For the text-containing cell, return its midpoint in [X, Y] coordinate format. 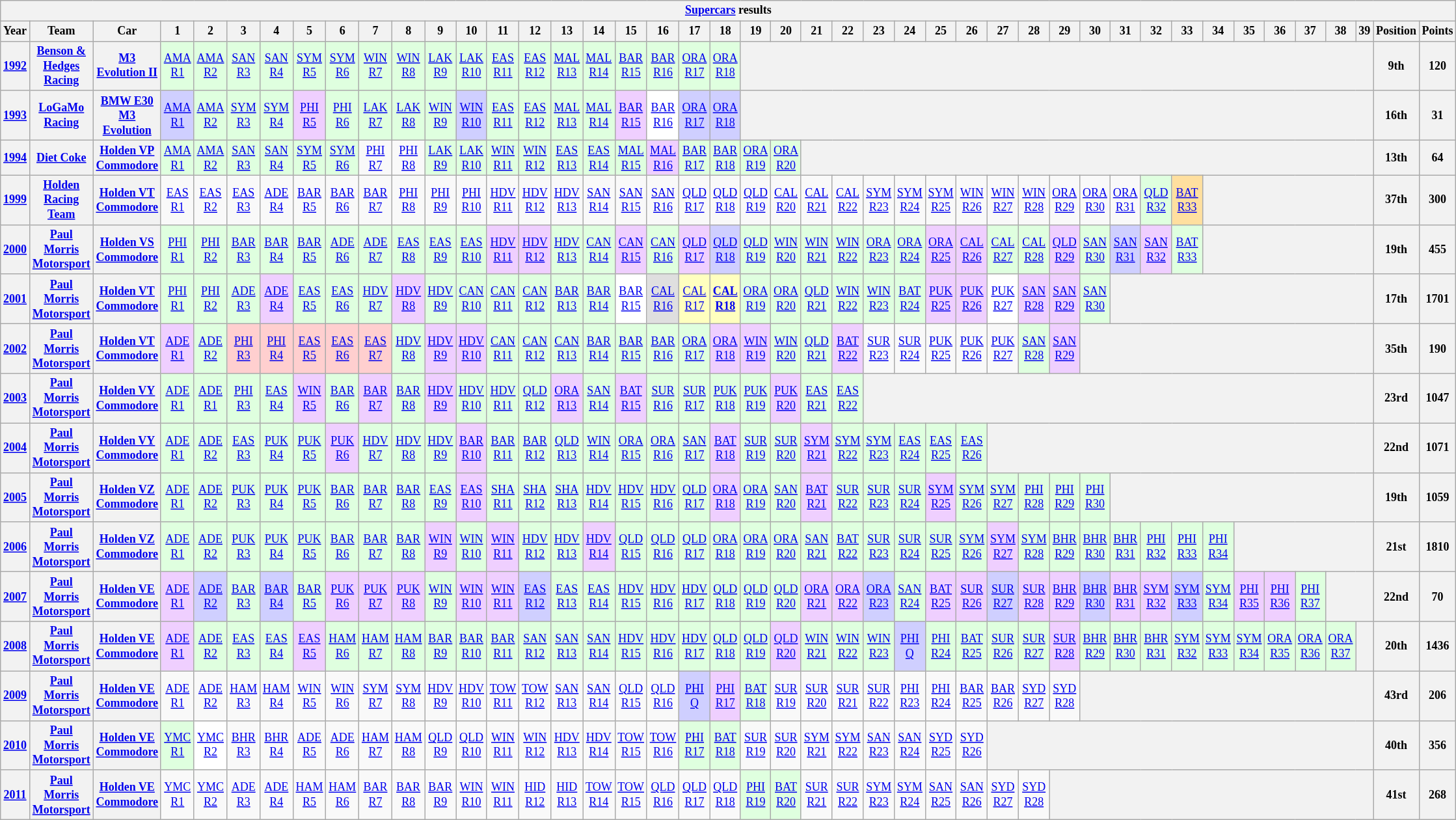
1 [177, 31]
CALR21 [816, 200]
CALR17 [695, 299]
1436 [1438, 646]
Supercars results [729, 10]
ORAR31 [1126, 200]
1701 [1438, 299]
41st [1396, 795]
PHIR30 [1096, 497]
PUKR19 [756, 398]
3 [243, 31]
SANR31 [1126, 249]
EASR26 [972, 448]
WINR14 [599, 448]
SHAR13 [567, 497]
HAMR3 [243, 696]
LoGaMo Racing [61, 115]
1059 [1438, 497]
2011 [16, 795]
BHRR4 [277, 745]
HAMR4 [277, 696]
BATR20 [786, 795]
PHIR10 [472, 200]
39 [1365, 31]
6 [342, 31]
2000 [16, 249]
2003 [16, 398]
CALR22 [848, 200]
PHIR28 [1034, 497]
13 [567, 31]
SANR12 [535, 646]
Car [127, 31]
HIDR13 [567, 795]
17th [1396, 299]
23rd [1396, 398]
CALR20 [786, 200]
EASR22 [848, 398]
Diet Coke [61, 157]
2001 [16, 299]
PHIR32 [1156, 547]
ORAR13 [567, 398]
19 [756, 31]
PHIR7 [376, 157]
1994 [16, 157]
ORAR30 [1096, 200]
70 [1438, 596]
EASR8 [409, 249]
4 [277, 31]
PHIR29 [1064, 497]
PHIR33 [1187, 547]
1047 [1438, 398]
PHIR5 [310, 115]
SURR16 [662, 398]
EASR1 [177, 200]
PHIR34 [1218, 547]
M3 Evolution II [127, 66]
2006 [16, 547]
ORAR22 [848, 596]
20th [1396, 646]
PUKR18 [725, 398]
26 [972, 31]
2005 [16, 497]
BARR18 [725, 157]
BATR21 [816, 497]
2008 [16, 646]
SANR15 [631, 200]
455 [1438, 249]
BARR26 [1003, 696]
SANR25 [941, 795]
EASR2 [211, 200]
PHIR4 [277, 349]
BHRR3 [243, 745]
PHIR23 [910, 696]
SANR26 [972, 795]
21 [816, 31]
CALR16 [662, 299]
64 [1438, 157]
2 [211, 31]
190 [1438, 349]
268 [1438, 795]
24 [910, 31]
SYDR26 [972, 745]
37 [1310, 31]
5 [310, 31]
QLDR10 [472, 745]
BARR17 [695, 157]
20 [786, 31]
Year [16, 31]
16th [1396, 115]
1810 [1438, 547]
BMW E30 M3 Evolution [127, 115]
CALR27 [1003, 249]
BATR15 [631, 398]
HAMR5 [310, 795]
SYDR25 [941, 745]
SYMR8 [409, 696]
QLDR29 [1064, 249]
9th [1396, 66]
1992 [16, 66]
BARR25 [972, 696]
CANR16 [662, 249]
WINR7 [376, 66]
MALR16 [662, 157]
CANR10 [472, 299]
40th [1396, 745]
ADER5 [310, 745]
8 [409, 31]
37th [1396, 200]
10 [472, 31]
PHIR36 [1280, 596]
HIDR12 [535, 795]
QLDR32 [1156, 200]
PHIR6 [342, 115]
18 [725, 31]
ORAR16 [662, 448]
32 [1156, 31]
PUKR7 [376, 596]
EASR21 [816, 398]
Team [61, 31]
34 [1218, 31]
BARR13 [567, 299]
TOWR14 [599, 795]
25 [941, 31]
PHIR19 [756, 795]
Holden VS Commodore [127, 249]
11 [502, 31]
PHIR9 [440, 200]
2002 [16, 349]
BARR12 [535, 448]
28 [1034, 31]
2009 [16, 696]
CALR26 [972, 249]
PUKR20 [786, 398]
27 [1003, 31]
206 [1438, 696]
16 [662, 31]
WINR6 [342, 696]
QLDR9 [440, 745]
SHAR11 [502, 497]
CANR15 [631, 249]
PHIR35 [1249, 596]
WINR19 [756, 349]
SYMR3 [243, 115]
ORAR35 [1280, 646]
15 [631, 31]
SURR17 [695, 398]
SURR25 [941, 547]
Holden Racing Team [61, 200]
1999 [16, 200]
SYMR7 [376, 696]
9 [440, 31]
ORAR15 [631, 448]
WINR27 [1003, 200]
38 [1340, 31]
SYMR4 [277, 115]
356 [1438, 745]
QLDR12 [535, 398]
ORAR24 [910, 249]
Points [1438, 31]
MALR15 [631, 157]
SANR16 [662, 200]
WINR28 [1034, 200]
SHAR12 [535, 497]
1993 [16, 115]
TOWR12 [535, 696]
SANR17 [695, 448]
ORAR37 [1340, 646]
ADER7 [376, 249]
TOWR16 [662, 745]
12 [535, 31]
SANR23 [879, 745]
SANR32 [1156, 249]
LAKR8 [409, 115]
29 [1064, 31]
33 [1187, 31]
23 [879, 31]
LAKR7 [376, 115]
35th [1396, 349]
43rd [1396, 696]
PUKR8 [409, 596]
ORAR29 [1064, 200]
Position [1396, 31]
PHIR37 [1310, 596]
EASR7 [376, 349]
Holden VP Commodore [127, 157]
120 [1438, 66]
SANR20 [786, 497]
CANR13 [567, 349]
CANR14 [599, 249]
ORAR25 [941, 249]
30 [1096, 31]
ORAR21 [816, 596]
35 [1249, 31]
14 [599, 31]
1071 [1438, 448]
SYMR28 [1034, 547]
EASR24 [910, 448]
ORAR36 [1310, 646]
22 [848, 31]
Benson & Hedges Racing [61, 66]
WINR8 [409, 66]
2004 [16, 448]
300 [1438, 200]
EASR25 [941, 448]
21st [1396, 547]
QLDR13 [567, 448]
17 [695, 31]
7 [376, 31]
TOWR11 [502, 696]
2007 [16, 596]
13th [1396, 157]
36 [1280, 31]
SANR21 [816, 547]
CALR28 [1034, 249]
WINR26 [972, 200]
BATR24 [910, 299]
CALR18 [725, 299]
2010 [16, 745]
